Determine the (X, Y) coordinate at the center of the cell enclosing the given text.  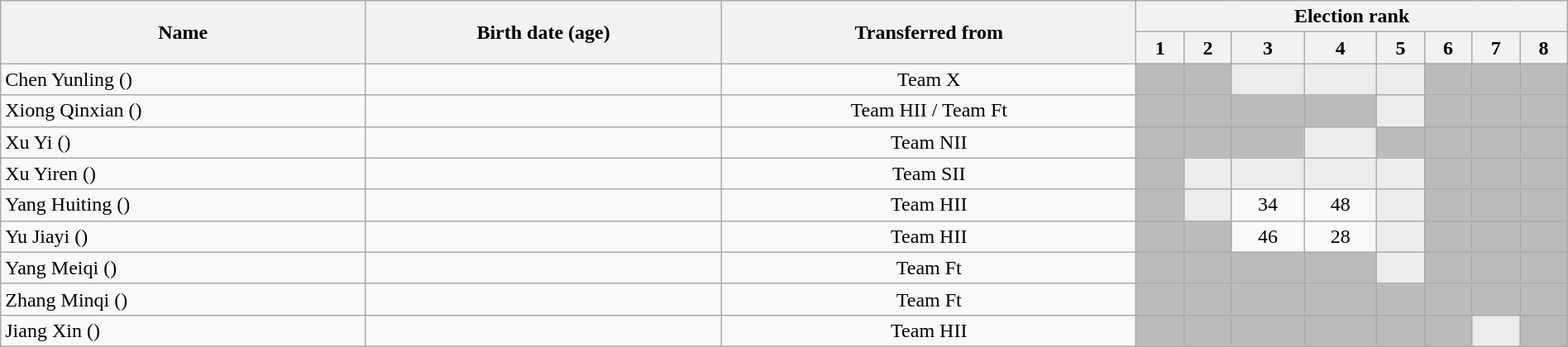
Transferred from (930, 32)
5 (1401, 48)
1 (1160, 48)
Team NII (930, 142)
6 (1448, 48)
Election rank (1351, 17)
Zhang Minqi () (184, 299)
Xiong Qinxian () (184, 111)
Yang Huiting () (184, 205)
Yang Meiqi () (184, 268)
Chen Yunling () (184, 79)
Jiang Xin () (184, 330)
Yu Jiayi () (184, 236)
Team HII / Team Ft (930, 111)
3 (1268, 48)
2 (1208, 48)
46 (1268, 236)
28 (1341, 236)
Xu Yi () (184, 142)
Name (184, 32)
34 (1268, 205)
Birth date (age) (544, 32)
4 (1341, 48)
Xu Yiren () (184, 173)
Team X (930, 79)
Team SII (930, 173)
8 (1544, 48)
48 (1341, 205)
7 (1496, 48)
